Capture the cell that displays the provided text and extract its [x, y] central coordinate. 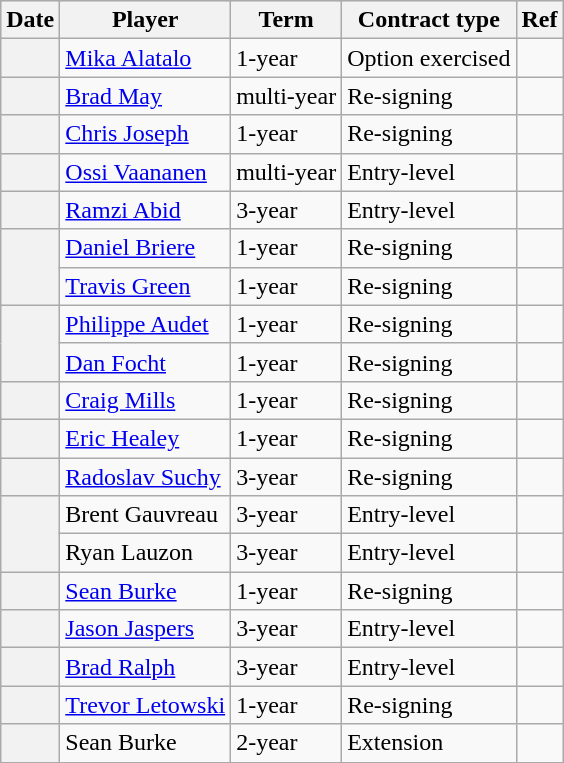
Jason Jaspers [146, 629]
Radoslav Suchy [146, 477]
Dan Focht [146, 362]
Ossi Vaananen [146, 172]
Craig Mills [146, 400]
Mika Alatalo [146, 58]
Term [286, 20]
Date [30, 20]
Option exercised [429, 58]
Philippe Audet [146, 324]
Eric Healey [146, 438]
Ref [540, 20]
Player [146, 20]
Contract type [429, 20]
Daniel Briere [146, 248]
Brad Ralph [146, 667]
Chris Joseph [146, 134]
Ryan Lauzon [146, 553]
Ramzi Abid [146, 210]
Trevor Letowski [146, 705]
Extension [429, 743]
2-year [286, 743]
Brad May [146, 96]
Brent Gauvreau [146, 515]
Travis Green [146, 286]
